Output the [X, Y] coordinate of the center of the cell containing the given text.  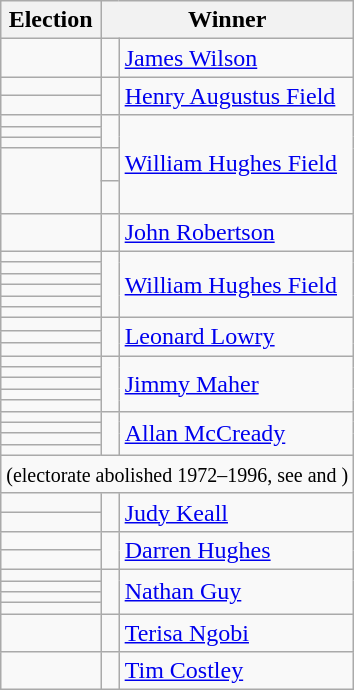
Jimmy Maher [236, 384]
Terisa Ngobi [236, 633]
Darren Hughes [236, 550]
James Wilson [236, 58]
Tim Costley [236, 671]
Election [51, 20]
(electorate abolished 1972–1996, see and ) [178, 474]
Leonard Lowry [236, 337]
Henry Augustus Field [236, 96]
John Robertson [236, 232]
Allan McCready [236, 433]
Winner [228, 20]
Nathan Guy [236, 591]
Judy Keall [236, 512]
